Capture the cell that displays the provided text and extract its [x, y] central coordinate. 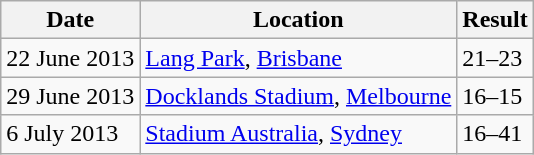
6 July 2013 [70, 134]
Result [495, 20]
16–41 [495, 134]
Location [298, 20]
Docklands Stadium, Melbourne [298, 96]
Date [70, 20]
22 June 2013 [70, 58]
16–15 [495, 96]
Stadium Australia, Sydney [298, 134]
Lang Park, Brisbane [298, 58]
29 June 2013 [70, 96]
21–23 [495, 58]
